Provide the [x, y] coordinate of the cell's center where the given text is located.  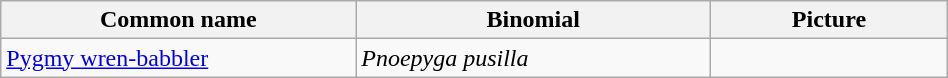
Picture [830, 20]
Binomial [534, 20]
Pygmy wren-babbler [178, 58]
Common name [178, 20]
Pnoepyga pusilla [534, 58]
